Find where the given text appears and provide that cell's center as (x, y) coordinate. 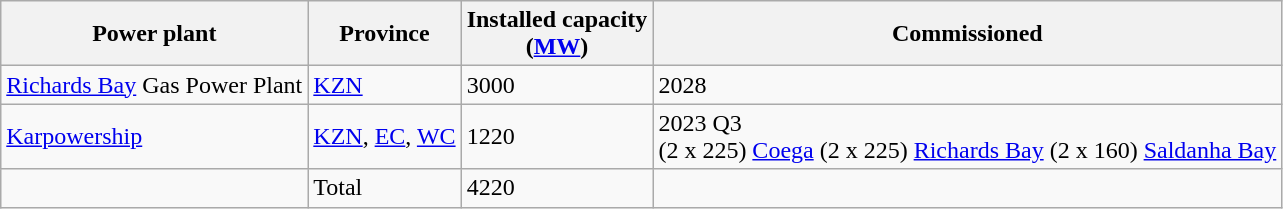
KZN, EC, WC (384, 136)
Total (384, 188)
2028 (968, 85)
Karpowership (154, 136)
KZN (384, 85)
Installed capacity(MW) (557, 34)
2023 Q3(2 x 225) Coega (2 x 225) Richards Bay (2 x 160) Saldanha Bay (968, 136)
4220 (557, 188)
Commissioned (968, 34)
Richards Bay Gas Power Plant (154, 85)
1220 (557, 136)
Power plant (154, 34)
Province (384, 34)
3000 (557, 85)
